Scan for the cell matching the given text and deliver its [X, Y] coordinate at center. 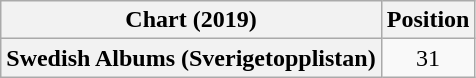
31 [428, 58]
Swedish Albums (Sverigetopplistan) [191, 58]
Position [428, 20]
Chart (2019) [191, 20]
